Pinpoint the cell where the given text exists, returning its (x, y) midpoint coordinate. 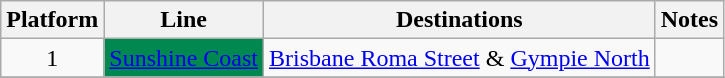
Brisbane Roma Street & Gympie North (460, 58)
Line (184, 20)
Sunshine Coast (184, 58)
Notes (689, 20)
Platform (52, 20)
Destinations (460, 20)
1 (52, 58)
